Extract the (X, Y) coordinate from the center of the cell holding the provided text.  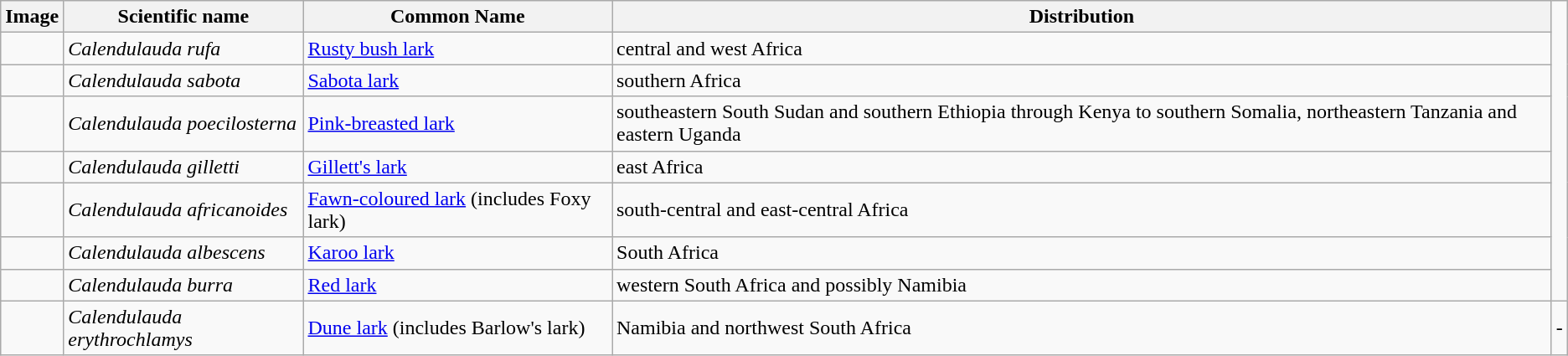
Calendulauda burra (183, 285)
east Africa (1081, 167)
central and west Africa (1081, 49)
Sabota lark (457, 80)
Calendulauda erythrochlamys (183, 328)
Distribution (1081, 17)
Gillett's lark (457, 167)
South Africa (1081, 253)
Red lark (457, 285)
Fawn-coloured lark (includes Foxy lark) (457, 209)
Calendulauda albescens (183, 253)
Dune lark (includes Barlow's lark) (457, 328)
Calendulauda sabota (183, 80)
Pink-breasted lark (457, 124)
- (1560, 328)
Calendulauda gilletti (183, 167)
Common Name (457, 17)
Namibia and northwest South Africa (1081, 328)
Calendulauda poecilosterna (183, 124)
Calendulauda africanoides (183, 209)
south-central and east-central Africa (1081, 209)
Calendulauda rufa (183, 49)
western South Africa and possibly Namibia (1081, 285)
southeastern South Sudan and southern Ethiopia through Kenya to southern Somalia, northeastern Tanzania and eastern Uganda (1081, 124)
Scientific name (183, 17)
Image (32, 17)
southern Africa (1081, 80)
Karoo lark (457, 253)
Rusty bush lark (457, 49)
